Scan for the cell matching the given text and deliver its (X, Y) coordinate at center. 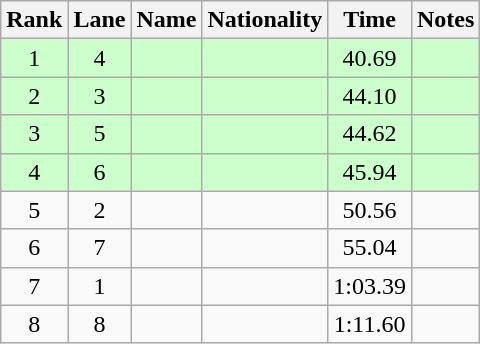
1:11.60 (370, 324)
45.94 (370, 172)
Rank (34, 20)
1:03.39 (370, 286)
Time (370, 20)
Lane (100, 20)
40.69 (370, 58)
55.04 (370, 248)
Notes (445, 20)
Nationality (265, 20)
50.56 (370, 210)
Name (166, 20)
44.10 (370, 96)
44.62 (370, 134)
